Extract the [X, Y] coordinate from the center of the cell holding the provided text.  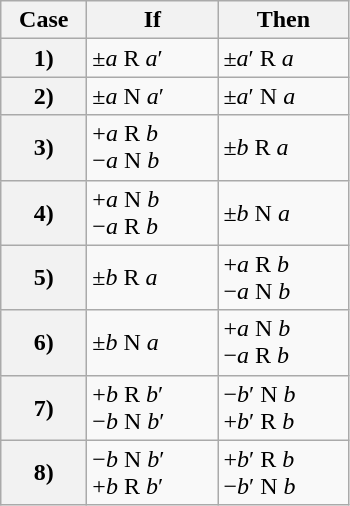
±a R a′ [152, 58]
3) [44, 148]
8) [44, 472]
−b′ N b+b′ R b [284, 408]
7) [44, 408]
−b N b′+b R b′ [152, 472]
±a N a′ [152, 96]
±a′ N a [284, 96]
2) [44, 96]
If [152, 20]
+b R b′−b N b′ [152, 408]
5) [44, 278]
Case [44, 20]
1) [44, 58]
4) [44, 212]
6) [44, 342]
Then [284, 20]
+b′ R b−b′ N b [284, 472]
±a′ R a [284, 58]
